Return [X, Y] of the center of cell containing provided text 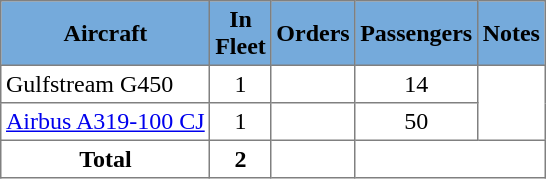
Notes [511, 33]
Gulfstream G450 [106, 84]
InFleet [240, 33]
Airbus A319-100 CJ [106, 122]
Passengers [416, 33]
Total [106, 159]
Aircraft [106, 33]
14 [416, 84]
50 [416, 122]
2 [240, 159]
Orders [313, 33]
